Detect which cell encompasses the target text, then output its (x, y) center coordinate. 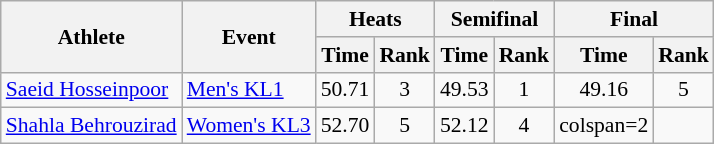
52.12 (464, 126)
52.70 (346, 126)
Final (634, 19)
3 (404, 90)
Women's KL3 (249, 126)
Event (249, 36)
50.71 (346, 90)
4 (524, 126)
Semifinal (494, 19)
Heats (376, 19)
Athlete (92, 36)
49.16 (604, 90)
1 (524, 90)
Shahla Behrouzirad (92, 126)
colspan=2 (604, 126)
Saeid Hosseinpoor (92, 90)
Men's KL1 (249, 90)
49.53 (464, 90)
